From the cell containing the given text, extract its center point as [X, Y] coordinate. 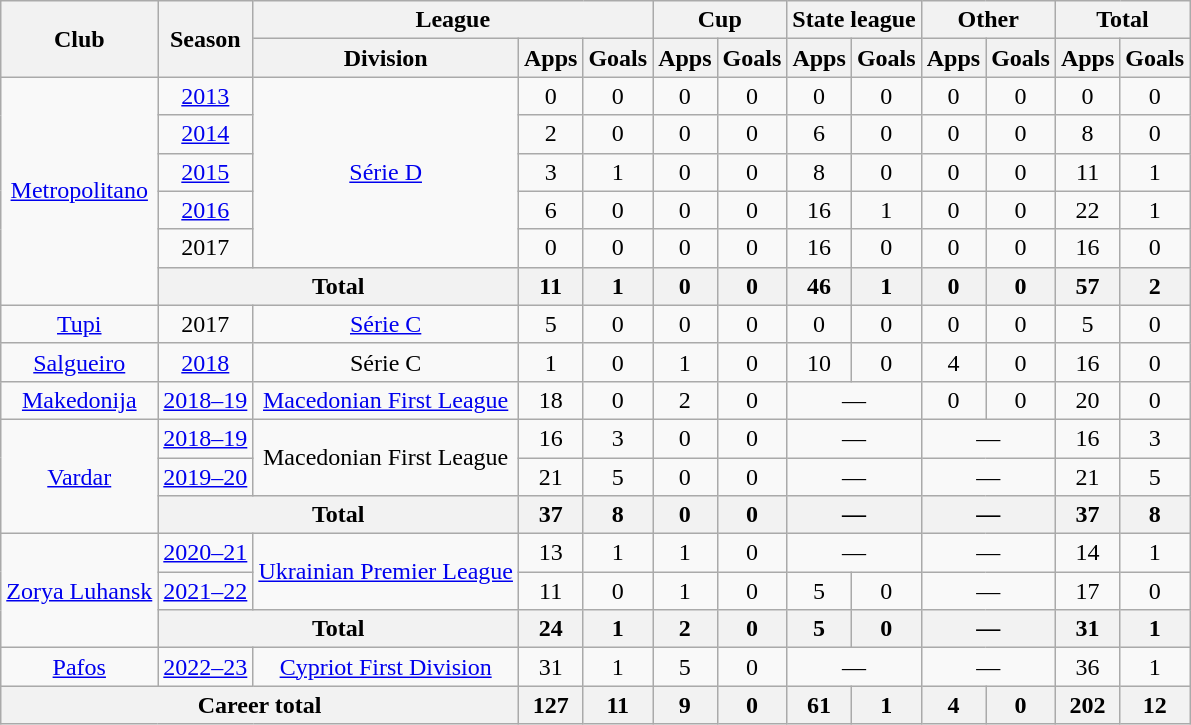
61 [819, 705]
League [453, 20]
18 [550, 400]
Other [988, 20]
24 [550, 629]
Metropolitano [80, 191]
Salgueiro [80, 362]
Career total [260, 705]
2022–23 [206, 667]
Pafos [80, 667]
Division [386, 58]
Club [80, 39]
127 [550, 705]
2015 [206, 172]
Season [206, 39]
State league [854, 20]
2016 [206, 210]
20 [1087, 400]
2019–20 [206, 477]
10 [819, 362]
Vardar [80, 476]
17 [1087, 591]
9 [685, 705]
Zorya Luhansk [80, 591]
Tupi [80, 324]
202 [1087, 705]
2018 [206, 362]
Série D [386, 172]
22 [1087, 210]
Ukrainian Premier League [386, 572]
36 [1087, 667]
14 [1087, 553]
57 [1087, 286]
2014 [206, 134]
2020–21 [206, 553]
13 [550, 553]
2013 [206, 96]
Cypriot First Division [386, 667]
2021–22 [206, 591]
Makedonija [80, 400]
Cup [720, 20]
46 [819, 286]
12 [1155, 705]
